Return [x, y] of the center of cell containing provided text 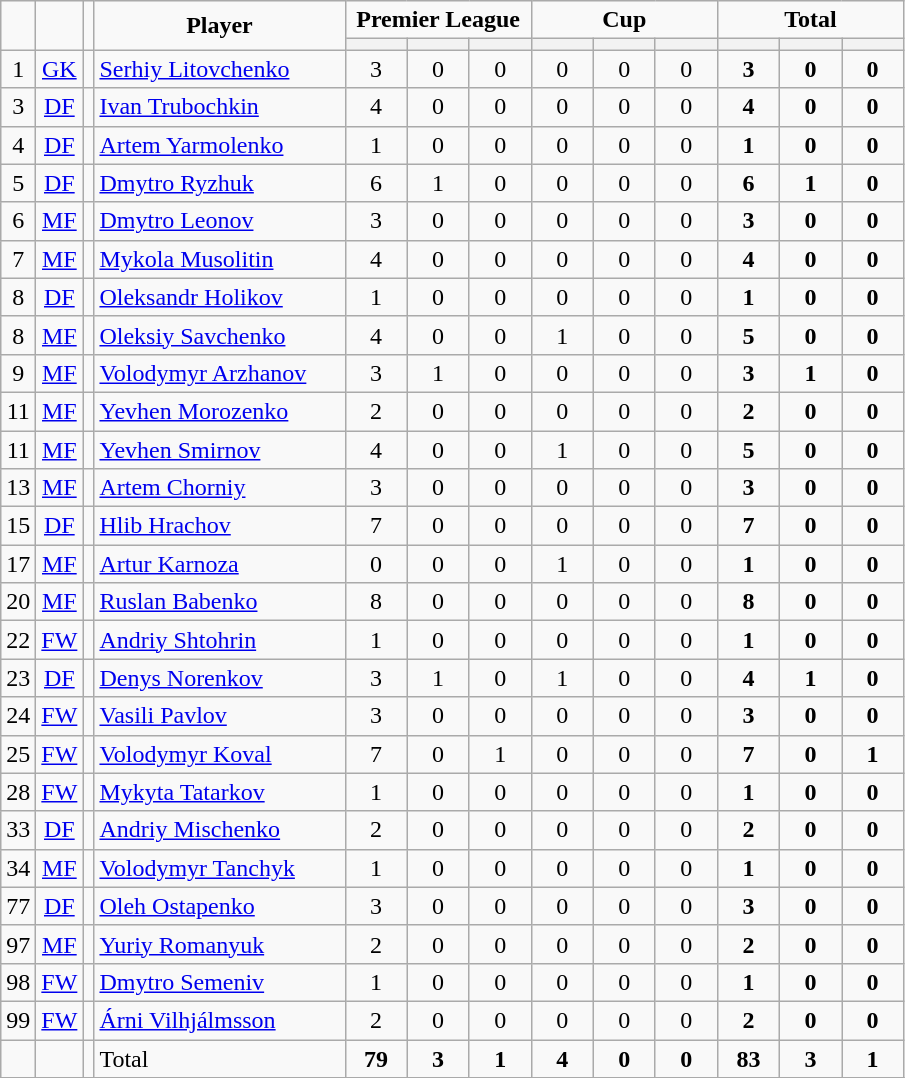
Artem Yarmolenko [220, 145]
Artur Karnoza [220, 564]
Ivan Trubochkin [220, 107]
Oleksiy Savchenko [220, 335]
77 [18, 906]
Denys Norenkov [220, 678]
Yevhen Smirnov [220, 449]
22 [18, 640]
28 [18, 792]
Player [220, 26]
Premier League [438, 20]
Andriy Mischenko [220, 830]
24 [18, 716]
Vasili Pavlov [220, 716]
9 [18, 373]
83 [748, 1059]
Oleksandr Holikov [220, 297]
15 [18, 526]
Dmytro Leonov [220, 221]
13 [18, 488]
98 [18, 982]
Mykyta Tatarkov [220, 792]
GK [60, 69]
99 [18, 1020]
17 [18, 564]
33 [18, 830]
25 [18, 754]
Dmytro Semeniv [220, 982]
Árni Vilhjálmsson [220, 1020]
23 [18, 678]
Hlib Hrachov [220, 526]
Ruslan Babenko [220, 602]
Volodymyr Tanchyk [220, 868]
34 [18, 868]
97 [18, 944]
20 [18, 602]
Volodymyr Arzhanov [220, 373]
Cup [624, 20]
Yuriy Romanyuk [220, 944]
Oleh Ostapenko [220, 906]
Andriy Shtohrin [220, 640]
Dmytro Ryzhuk [220, 183]
Yevhen Morozenko [220, 411]
Artem Chorniy [220, 488]
Volodymyr Koval [220, 754]
79 [376, 1059]
Mykola Musolitin [220, 259]
Serhiy Litovchenko [220, 69]
